Detect which cell encompasses the target text, then output its (x, y) center coordinate. 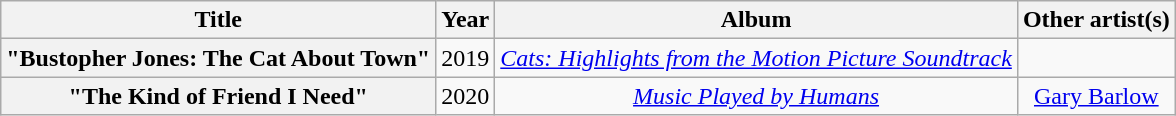
Title (218, 20)
"Bustopher Jones: The Cat About Town" (218, 58)
Album (756, 20)
Cats: Highlights from the Motion Picture Soundtrack (756, 58)
2019 (466, 58)
"The Kind of Friend I Need" (218, 96)
2020 (466, 96)
Music Played by Humans (756, 96)
Gary Barlow (1096, 96)
Other artist(s) (1096, 20)
Year (466, 20)
